For the text-containing cell, return its midpoint in [X, Y] coordinate format. 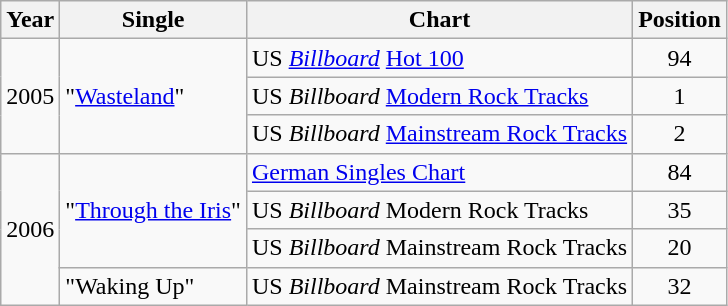
Chart [439, 20]
Single [154, 20]
Year [30, 20]
"Wasteland" [154, 96]
2 [680, 134]
2005 [30, 96]
"Through the Iris" [154, 210]
1 [680, 96]
"Waking Up" [154, 286]
German Singles Chart [439, 172]
US Billboard Hot 100 [439, 58]
32 [680, 286]
35 [680, 210]
84 [680, 172]
2006 [30, 229]
Position [680, 20]
20 [680, 248]
94 [680, 58]
